Identify which cell holds the provided text, then report its [X, Y] central coordinate. 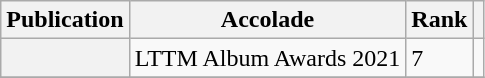
Rank [440, 20]
7 [440, 58]
Publication [65, 20]
LTTM Album Awards 2021 [268, 58]
Accolade [268, 20]
